For the text-containing cell, return its midpoint in (X, Y) coordinate format. 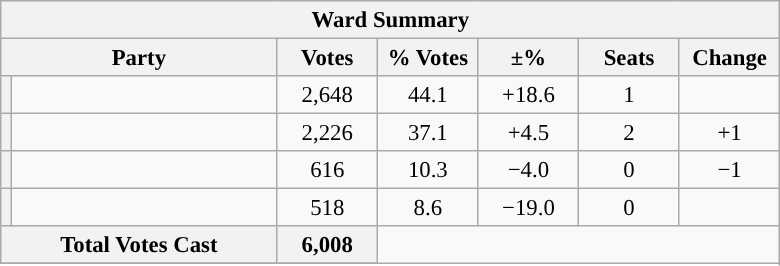
% Votes (428, 58)
2 (630, 133)
1 (630, 95)
44.1 (428, 95)
−4.0 (528, 170)
Party (139, 58)
8.6 (428, 208)
6,008 (328, 245)
10.3 (428, 170)
−19.0 (528, 208)
+1 (730, 133)
±% (528, 58)
Seats (630, 58)
+18.6 (528, 95)
Change (730, 58)
2,226 (328, 133)
Total Votes Cast (139, 245)
2,648 (328, 95)
+4.5 (528, 133)
Ward Summary (390, 20)
Votes (328, 58)
518 (328, 208)
616 (328, 170)
−1 (730, 170)
37.1 (428, 133)
